Locate the cell with the specified text and output its (X, Y) center coordinate. 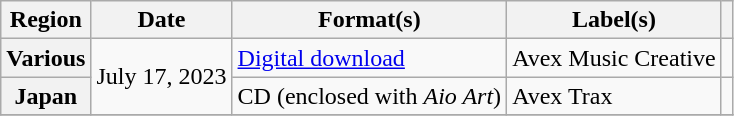
Region (46, 20)
CD (enclosed with Aio Art) (370, 96)
Label(s) (614, 20)
Format(s) (370, 20)
July 17, 2023 (162, 77)
Date (162, 20)
Avex Trax (614, 96)
Avex Music Creative (614, 58)
Various (46, 58)
Japan (46, 96)
Digital download (370, 58)
